Pinpoint the cell where the given text exists, returning its [X, Y] midpoint coordinate. 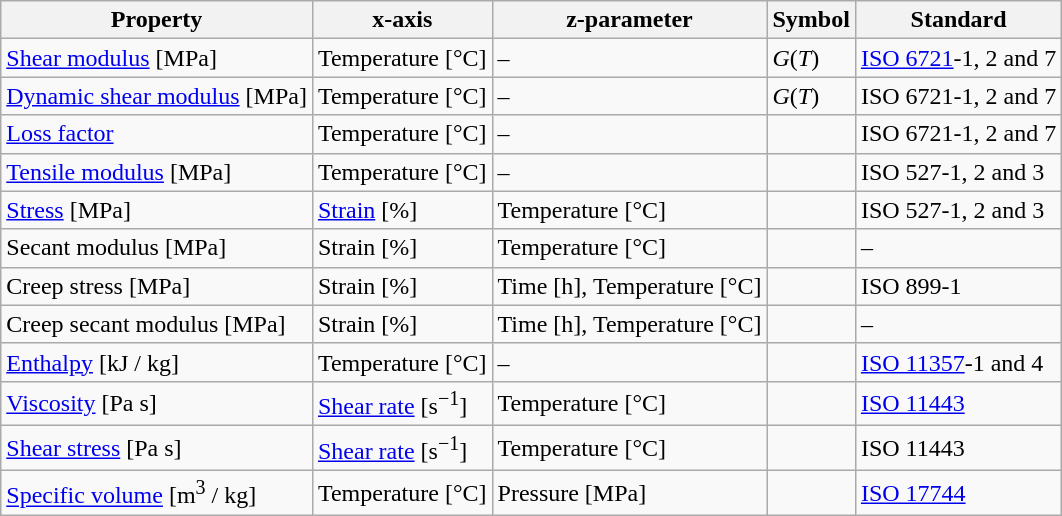
x-axis [402, 20]
ISO 899-1 [958, 286]
ISO 17744 [958, 492]
Enthalpy [kJ / kg] [157, 362]
Dynamic shear modulus [MPa] [157, 96]
Creep secant modulus [MPa] [157, 324]
Loss factor [157, 134]
Property [157, 20]
Stress [MPa] [157, 210]
Shear stress [Pa s] [157, 448]
Viscosity [Pa s] [157, 404]
Creep stress [MPa] [157, 286]
z-parameter [630, 20]
Specific volume [m3 / kg] [157, 492]
Symbol [811, 20]
Tensile modulus [MPa] [157, 172]
ISO 11357-1 and 4 [958, 362]
Pressure [MPa] [630, 492]
Standard [958, 20]
Shear modulus [MPa] [157, 58]
Secant modulus [MPa] [157, 248]
